Return [X, Y] of the center of cell containing provided text 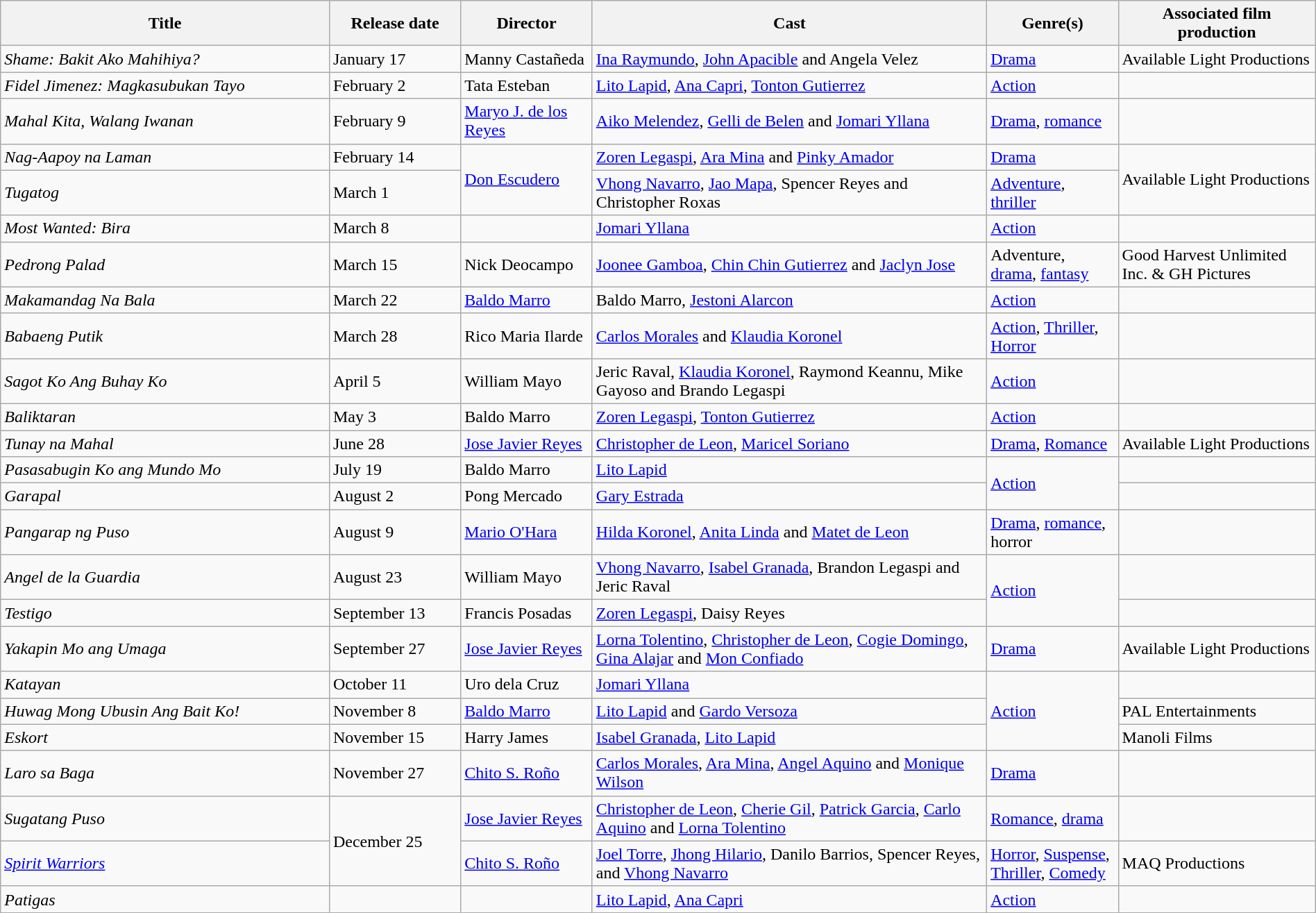
Angel de la Guardia [165, 578]
March 1 [394, 193]
Drama, romance, horror [1052, 532]
Zoren Legaspi, Daisy Reyes [789, 613]
Pasasabugin Ko ang Mundo Mo [165, 470]
Mahal Kita, Walang Iwanan [165, 121]
December 25 [394, 841]
Lito Lapid, Ana Capri [789, 899]
Shame: Bakit Ako Mahihiya? [165, 59]
November 15 [394, 737]
Drama, romance [1052, 121]
Title [165, 24]
February 9 [394, 121]
Carlos Morales, Ara Mina, Angel Aquino and Monique Wilson [789, 773]
September 27 [394, 648]
Most Wanted: Bira [165, 228]
Katayan [165, 685]
Vhong Navarro, Jao Mapa, Spencer Reyes and Christopher Roxas [789, 193]
Pedrong Palad [165, 264]
Joonee Gamboa, Chin Chin Gutierrez and Jaclyn Jose [789, 264]
Lorna Tolentino, Christopher de Leon, Cogie Domingo, Gina Alajar and Mon Confiado [789, 648]
August 2 [394, 496]
March 28 [394, 336]
Carlos Morales and Klaudia Koronel [789, 336]
Rico Maria Ilarde [526, 336]
Don Escudero [526, 179]
MAQ Productions [1217, 864]
March 8 [394, 228]
Romance, drama [1052, 818]
Vhong Navarro, Isabel Granada, Brandon Legaspi and Jeric Raval [789, 578]
January 17 [394, 59]
Harry James [526, 737]
Christopher de Leon, Cherie Gil, Patrick Garcia, Carlo Aquino and Lorna Tolentino [789, 818]
Maryo J. de los Reyes [526, 121]
Lito Lapid [789, 470]
Isabel Granada, Lito Lapid [789, 737]
February 2 [394, 85]
Lito Lapid, Ana Capri, Tonton Gutierrez [789, 85]
Garapal [165, 496]
Laro sa Baga [165, 773]
Manoli Films [1217, 737]
Makamandag Na Bala [165, 300]
February 14 [394, 157]
Pangarap ng Puso [165, 532]
Eskort [165, 737]
PAL Entertainments [1217, 711]
Adventure, drama, fantasy [1052, 264]
October 11 [394, 685]
November 8 [394, 711]
Christopher de Leon, Maricel Soriano [789, 444]
Uro dela Cruz [526, 685]
March 22 [394, 300]
Genre(s) [1052, 24]
Tata Esteban [526, 85]
September 13 [394, 613]
Cast [789, 24]
Manny Castañeda [526, 59]
Pong Mercado [526, 496]
June 28 [394, 444]
Zoren Legaspi, Ara Mina and Pinky Amador [789, 157]
Spirit Warriors [165, 864]
Action, Thriller, Horror [1052, 336]
August 23 [394, 578]
Babaeng Putik [165, 336]
Francis Posadas [526, 613]
Huwag Mong Ubusin Ang Bait Ko! [165, 711]
Aiko Melendez, Gelli de Belen and Jomari Yllana [789, 121]
Sugatang Puso [165, 818]
Mario O'Hara [526, 532]
Associated film production [1217, 24]
Gary Estrada [789, 496]
Zoren Legaspi, Tonton Gutierrez [789, 417]
Jeric Raval, Klaudia Koronel, Raymond Keannu, Mike Gayoso and Brando Legaspi [789, 380]
Tugatog [165, 193]
Horror, Suspense, Thriller, Comedy [1052, 864]
Fidel Jimenez: Magkasubukan Tayo [165, 85]
Nick Deocampo [526, 264]
July 19 [394, 470]
Hilda Koronel, Anita Linda and Matet de Leon [789, 532]
Sagot Ko Ang Buhay Ko [165, 380]
Good Harvest Unlimited Inc. & GH Pictures [1217, 264]
Nag-Aapoy na Laman [165, 157]
Ina Raymundo, John Apacible and Angela Velez [789, 59]
May 3 [394, 417]
Yakapin Mo ang Umaga [165, 648]
Patigas [165, 899]
March 15 [394, 264]
Testigo [165, 613]
August 9 [394, 532]
Baliktaran [165, 417]
April 5 [394, 380]
Baldo Marro, Jestoni Alarcon [789, 300]
Drama, Romance [1052, 444]
Tunay na Mahal [165, 444]
November 27 [394, 773]
Release date [394, 24]
Lito Lapid and Gardo Versoza [789, 711]
Joel Torre, Jhong Hilario, Danilo Barrios, Spencer Reyes, and Vhong Navarro [789, 864]
Adventure, thriller [1052, 193]
Director [526, 24]
